Locate the cell with the specified text and output its [X, Y] center coordinate. 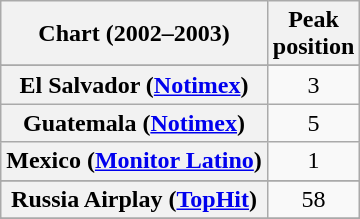
3 [313, 85]
Russia Airplay (TopHit) [134, 199]
Guatemala (Notimex) [134, 123]
El Salvador (Notimex) [134, 85]
1 [313, 161]
Mexico (Monitor Latino) [134, 161]
Chart (2002–2003) [134, 34]
5 [313, 123]
58 [313, 199]
Peakposition [313, 34]
